Capture the cell that displays the provided text and extract its [X, Y] central coordinate. 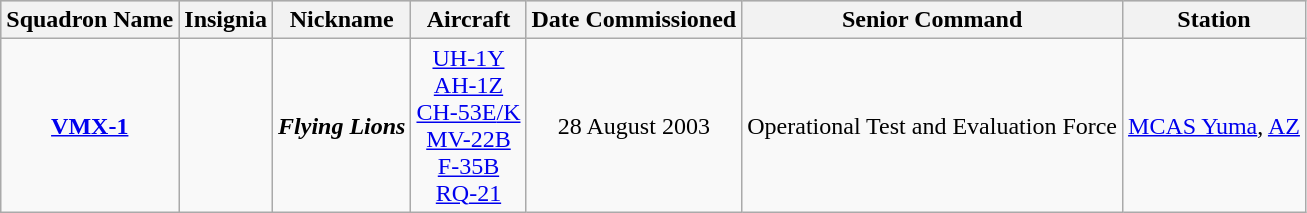
28 August 2003 [634, 126]
Insignia [226, 20]
UH-1YAH-1ZCH-53E/KMV-22BF-35BRQ-21 [468, 126]
Senior Command [932, 20]
VMX-1 [90, 126]
Aircraft [468, 20]
Squadron Name [90, 20]
MCAS Yuma, AZ [1214, 126]
Flying Lions [342, 126]
Nickname [342, 20]
Station [1214, 20]
Operational Test and Evaluation Force [932, 126]
Date Commissioned [634, 20]
